Locate the cell with the specified text and output its [x, y] center coordinate. 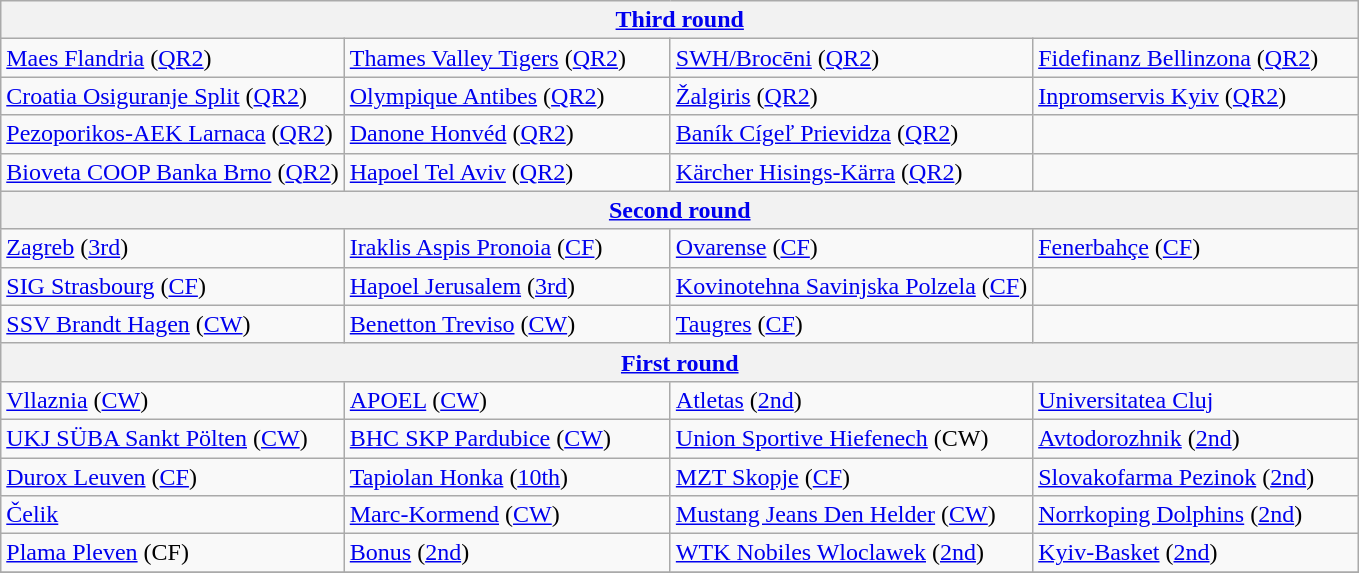
Ovarense (CF) [851, 248]
Norrkoping Dolphins (2nd) [1196, 515]
Mustang Jeans Den Helder (CW) [851, 515]
UKJ SÜBA Sankt Pölten (CW) [173, 438]
Bioveta COOP Banka Brno (QR2) [173, 172]
First round [680, 362]
Kovinotehna Savinjska Polzela (CF) [851, 286]
SWH/Brocēni (QR2) [851, 58]
SIG Strasbourg (CF) [173, 286]
Kärcher Hisings-Kärra (QR2) [851, 172]
Second round [680, 210]
Slovakofarma Pezinok (2nd) [1196, 477]
Inpromservis Kyiv (QR2) [1196, 96]
Plama Pleven (CF) [173, 553]
Čelik [173, 515]
Vllaznia (CW) [173, 400]
Universitatea Cluj [1196, 400]
WTK Nobiles Wloclawek (2nd) [851, 553]
Zagreb (3rd) [173, 248]
Hapoel Tel Aviv (QR2) [507, 172]
BHC SKP Pardubice (CW) [507, 438]
Danone Honvéd (QR2) [507, 134]
Hapoel Jerusalem (3rd) [507, 286]
Žalgiris (QR2) [851, 96]
Durox Leuven (CF) [173, 477]
Baník Cígeľ Prievidza (QR2) [851, 134]
APOEL (CW) [507, 400]
Tapiolan Honka (10th) [507, 477]
Taugres (CF) [851, 324]
SSV Brandt Hagen (CW) [173, 324]
Avtodorozhnik (2nd) [1196, 438]
Fidefinanz Bellinzona (QR2) [1196, 58]
Iraklis Aspis Pronoia (CF) [507, 248]
Croatia Osiguranje Split (QR2) [173, 96]
Third round [680, 20]
Thames Valley Tigers (QR2) [507, 58]
Fenerbahçe (CF) [1196, 248]
Atletas (2nd) [851, 400]
Kyiv-Basket (2nd) [1196, 553]
Pezoporikos-AEK Larnaca (QR2) [173, 134]
Maes Flandria (QR2) [173, 58]
MZT Skopje (CF) [851, 477]
Union Sportive Hiefenech (CW) [851, 438]
Bonus (2nd) [507, 553]
Olympique Antibes (QR2) [507, 96]
Marc-Kormend (CW) [507, 515]
Benetton Treviso (CW) [507, 324]
